From the cell containing the given text, extract its center point as (X, Y) coordinate. 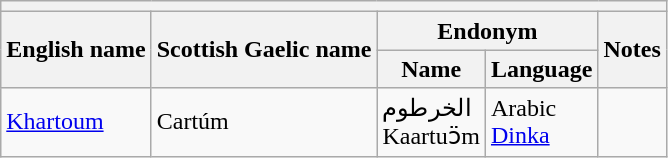
Endonym (488, 31)
English name (76, 50)
Language (541, 69)
Khartoum (76, 122)
Cartúm (264, 122)
Scottish Gaelic name (264, 50)
Notes (632, 50)
Name (432, 69)
ArabicDinka (541, 122)
الخرطومKaartuɔ̈m (432, 122)
